Find where the given text appears and provide that cell's center as [x, y] coordinate. 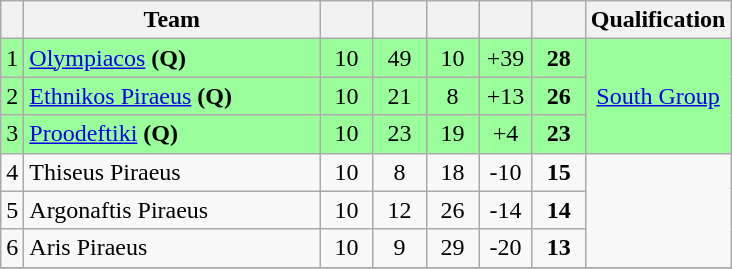
14 [558, 210]
2 [12, 96]
49 [400, 58]
Qualification [658, 20]
Argonaftis Piraeus [172, 210]
Thiseus Piraeus [172, 172]
Aris Piraeus [172, 248]
3 [12, 134]
-14 [506, 210]
9 [400, 248]
Proodeftiki (Q) [172, 134]
18 [452, 172]
19 [452, 134]
-20 [506, 248]
South Group [658, 96]
Team [172, 20]
29 [452, 248]
+4 [506, 134]
5 [12, 210]
Ethnikos Piraeus (Q) [172, 96]
-10 [506, 172]
Olympiacos (Q) [172, 58]
+13 [506, 96]
15 [558, 172]
+39 [506, 58]
12 [400, 210]
21 [400, 96]
4 [12, 172]
1 [12, 58]
6 [12, 248]
28 [558, 58]
13 [558, 248]
